Determine the [X, Y] coordinate at the center of the cell enclosing the given text.  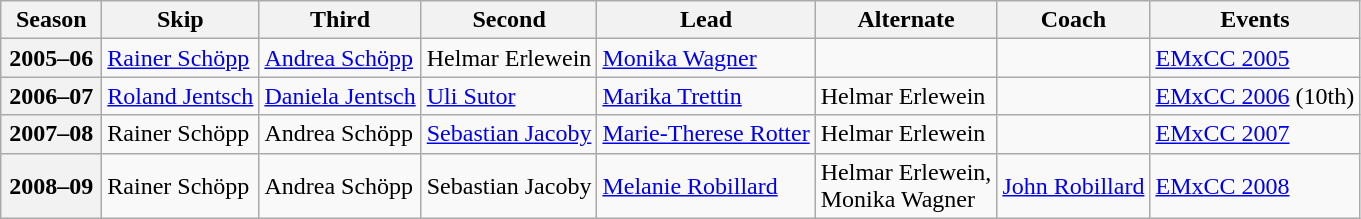
Marika Trettin [706, 96]
Events [1255, 20]
EMxCC 2006 (10th) [1255, 96]
Marie-Therese Rotter [706, 134]
EMxCC 2008 [1255, 186]
Season [52, 20]
Monika Wagner [706, 58]
2008–09 [52, 186]
John Robillard [1074, 186]
Alternate [906, 20]
Second [509, 20]
2006–07 [52, 96]
Third [340, 20]
Coach [1074, 20]
EMxCC 2007 [1255, 134]
2007–08 [52, 134]
Lead [706, 20]
Uli Sutor [509, 96]
EMxCC 2005 [1255, 58]
Daniela Jentsch [340, 96]
Melanie Robillard [706, 186]
Roland Jentsch [180, 96]
Skip [180, 20]
2005–06 [52, 58]
Helmar Erlewein,Monika Wagner [906, 186]
